Detect which cell encompasses the target text, then output its (x, y) center coordinate. 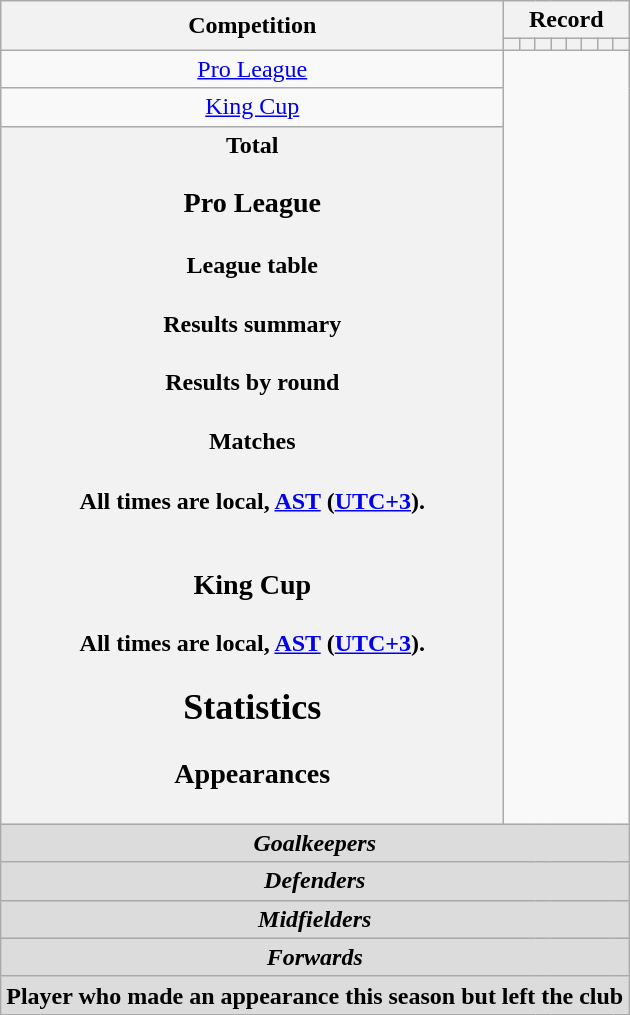
Competition (252, 26)
Record (566, 20)
Player who made an appearance this season but left the club (315, 995)
King Cup (252, 107)
Midfielders (315, 919)
Defenders (315, 881)
Goalkeepers (315, 843)
Pro League (252, 69)
Forwards (315, 957)
